Find where the given text appears and provide that cell's center as [x, y] coordinate. 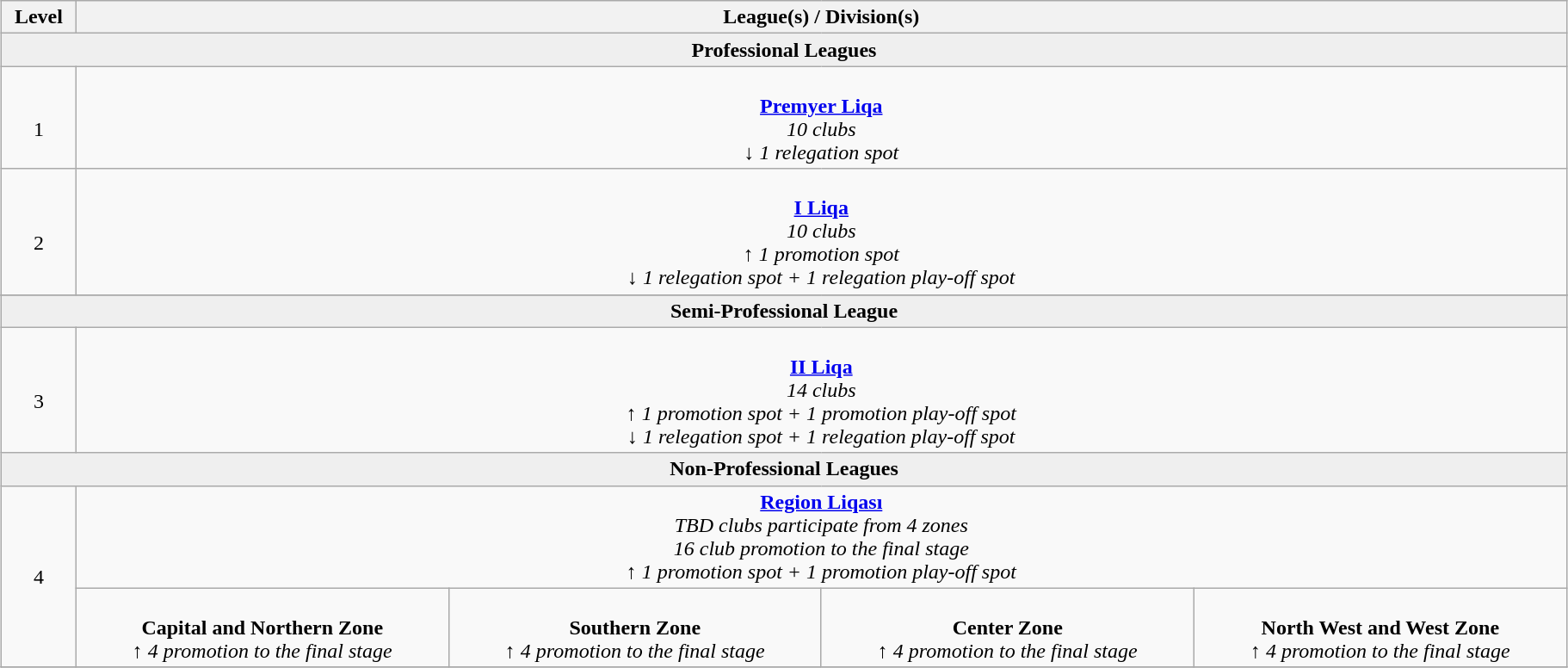
Professional Leagues [785, 50]
II Liqa14 clubs↑ 1 promotion spot + 1 promotion play-off spot↓ 1 relegation spot + 1 relegation play-off spot [821, 390]
3 [40, 390]
Region LiqasıTBD clubs participate from 4 zones16 club promotion to the final stage↑ 1 promotion spot + 1 promotion play-off spot [821, 537]
2 [40, 232]
Premyer Liqa10 clubs↓ 1 relegation spot [821, 117]
Southern Zone ↑ 4 promotion to the final stage [635, 628]
Capital and Northern Zone ↑ 4 promotion to the final stage [262, 628]
4 [40, 577]
1 [40, 117]
Level [40, 17]
Non-Professional Leagues [785, 469]
I Liqa10 clubs↑ 1 promotion spot↓ 1 relegation spot + 1 relegation play-off spot [821, 232]
Semi-Professional League [785, 311]
League(s) / Division(s) [821, 17]
North West and West Zone ↑ 4 promotion to the final stage [1380, 628]
Center Zone ↑ 4 promotion to the final stage [1007, 628]
